Capture the cell that displays the provided text and extract its [X, Y] central coordinate. 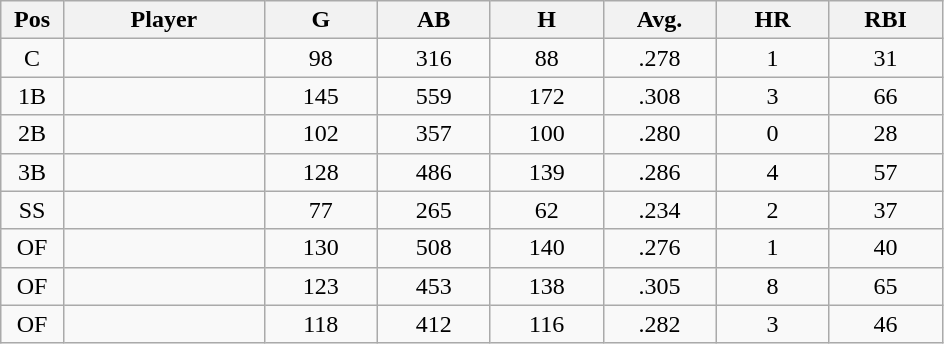
4 [772, 172]
.305 [660, 286]
138 [546, 286]
559 [434, 96]
77 [320, 210]
66 [886, 96]
.286 [660, 172]
H [546, 20]
.280 [660, 134]
2 [772, 210]
RBI [886, 20]
31 [886, 58]
100 [546, 134]
C [32, 58]
508 [434, 248]
0 [772, 134]
140 [546, 248]
SS [32, 210]
88 [546, 58]
412 [434, 324]
265 [434, 210]
139 [546, 172]
3B [32, 172]
62 [546, 210]
.278 [660, 58]
8 [772, 286]
118 [320, 324]
Player [164, 20]
.234 [660, 210]
HR [772, 20]
.282 [660, 324]
37 [886, 210]
453 [434, 286]
357 [434, 134]
1B [32, 96]
57 [886, 172]
AB [434, 20]
172 [546, 96]
128 [320, 172]
123 [320, 286]
G [320, 20]
2B [32, 134]
28 [886, 134]
Pos [32, 20]
98 [320, 58]
Avg. [660, 20]
.308 [660, 96]
46 [886, 324]
.276 [660, 248]
102 [320, 134]
130 [320, 248]
116 [546, 324]
145 [320, 96]
65 [886, 286]
316 [434, 58]
486 [434, 172]
40 [886, 248]
